For the text-containing cell, return its midpoint in (x, y) coordinate format. 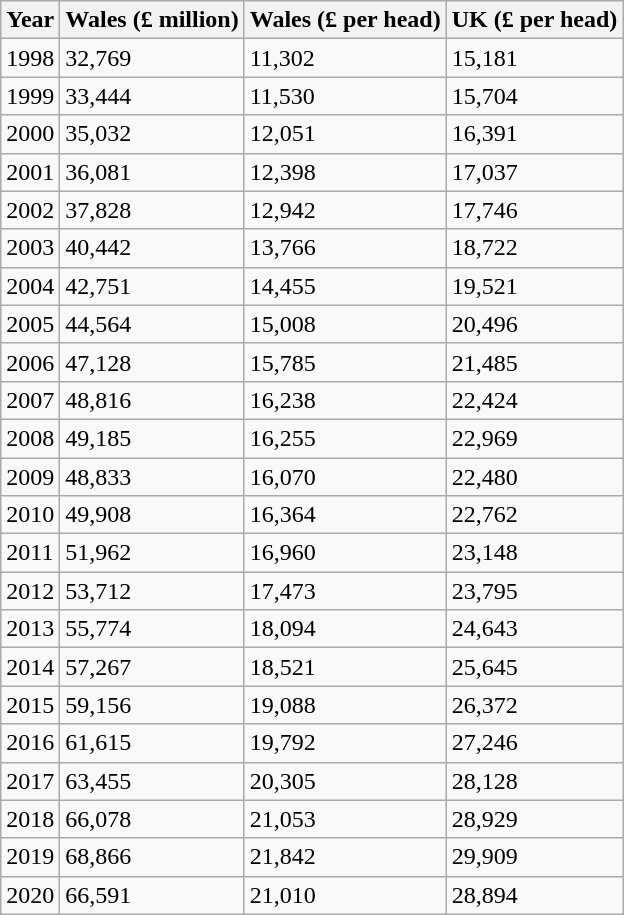
63,455 (152, 781)
UK (£ per head) (534, 20)
2001 (30, 172)
1999 (30, 96)
36,081 (152, 172)
19,521 (534, 286)
1998 (30, 58)
59,156 (152, 705)
2018 (30, 819)
2019 (30, 857)
66,591 (152, 895)
16,960 (345, 553)
49,185 (152, 438)
23,795 (534, 591)
2009 (30, 477)
16,364 (345, 515)
15,181 (534, 58)
17,746 (534, 210)
12,942 (345, 210)
18,722 (534, 248)
21,053 (345, 819)
57,267 (152, 667)
17,473 (345, 591)
49,908 (152, 515)
40,442 (152, 248)
2004 (30, 286)
Year (30, 20)
18,094 (345, 629)
26,372 (534, 705)
Wales (£ million) (152, 20)
68,866 (152, 857)
21,842 (345, 857)
29,909 (534, 857)
35,032 (152, 134)
2011 (30, 553)
28,128 (534, 781)
14,455 (345, 286)
47,128 (152, 362)
11,302 (345, 58)
22,424 (534, 400)
44,564 (152, 324)
2014 (30, 667)
2005 (30, 324)
19,088 (345, 705)
15,785 (345, 362)
2006 (30, 362)
22,969 (534, 438)
2002 (30, 210)
42,751 (152, 286)
Wales (£ per head) (345, 20)
53,712 (152, 591)
48,816 (152, 400)
48,833 (152, 477)
25,645 (534, 667)
15,704 (534, 96)
16,238 (345, 400)
61,615 (152, 743)
21,010 (345, 895)
13,766 (345, 248)
2017 (30, 781)
33,444 (152, 96)
32,769 (152, 58)
2000 (30, 134)
19,792 (345, 743)
16,070 (345, 477)
22,480 (534, 477)
16,255 (345, 438)
28,894 (534, 895)
2010 (30, 515)
55,774 (152, 629)
17,037 (534, 172)
12,398 (345, 172)
24,643 (534, 629)
12,051 (345, 134)
2007 (30, 400)
16,391 (534, 134)
37,828 (152, 210)
2013 (30, 629)
2008 (30, 438)
2020 (30, 895)
21,485 (534, 362)
20,496 (534, 324)
23,148 (534, 553)
18,521 (345, 667)
27,246 (534, 743)
2012 (30, 591)
15,008 (345, 324)
51,962 (152, 553)
11,530 (345, 96)
66,078 (152, 819)
20,305 (345, 781)
2016 (30, 743)
2015 (30, 705)
22,762 (534, 515)
2003 (30, 248)
28,929 (534, 819)
